Capture the cell that displays the provided text and extract its [X, Y] central coordinate. 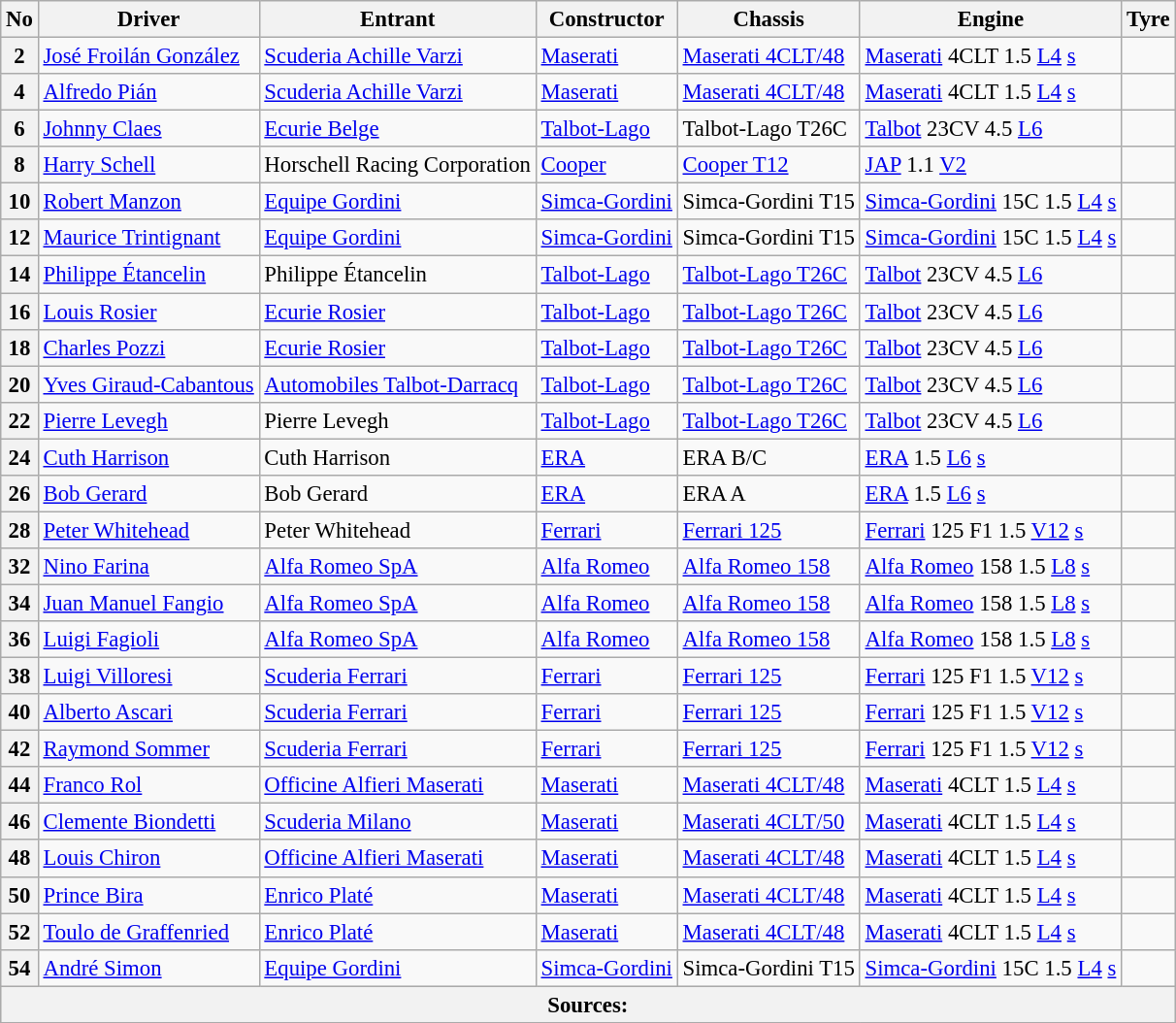
2 [19, 56]
38 [19, 676]
Maurice Trintignant [148, 238]
Scuderia Milano [398, 822]
Chassis [768, 19]
44 [19, 785]
14 [19, 275]
Alfredo Pián [148, 92]
8 [19, 165]
36 [19, 640]
Nino Farina [148, 567]
ERA B/C [768, 457]
Automobiles Talbot-Darracq [398, 384]
Louis Chiron [148, 859]
Tyre [1149, 19]
18 [19, 347]
Prince Bira [148, 895]
Johnny Claes [148, 129]
Luigi Fagioli [148, 640]
Robert Manzon [148, 202]
40 [19, 712]
Harry Schell [148, 165]
Louis Rosier [148, 312]
Cooper [606, 165]
ERA A [768, 494]
4 [19, 92]
32 [19, 567]
Luigi Villoresi [148, 676]
20 [19, 384]
Horschell Racing Corporation [398, 165]
10 [19, 202]
12 [19, 238]
Constructor [606, 19]
Ecurie Belge [398, 129]
24 [19, 457]
Juan Manuel Fangio [148, 603]
Entrant [398, 19]
6 [19, 129]
26 [19, 494]
Maserati 4CLT/50 [768, 822]
52 [19, 932]
Alberto Ascari [148, 712]
Clemente Biondetti [148, 822]
JAP 1.1 V2 [990, 165]
46 [19, 822]
28 [19, 530]
54 [19, 968]
Franco Rol [148, 785]
Sources: [588, 1005]
48 [19, 859]
42 [19, 749]
Toulo de Graffenried [148, 932]
Cooper T12 [768, 165]
André Simon [148, 968]
No [19, 19]
34 [19, 603]
22 [19, 420]
Charles Pozzi [148, 347]
50 [19, 895]
Raymond Sommer [148, 749]
José Froilán González [148, 56]
Driver [148, 19]
16 [19, 312]
Engine [990, 19]
Yves Giraud-Cabantous [148, 384]
